Return the (X, Y) coordinate for the center point of the cell that contains the specified text.  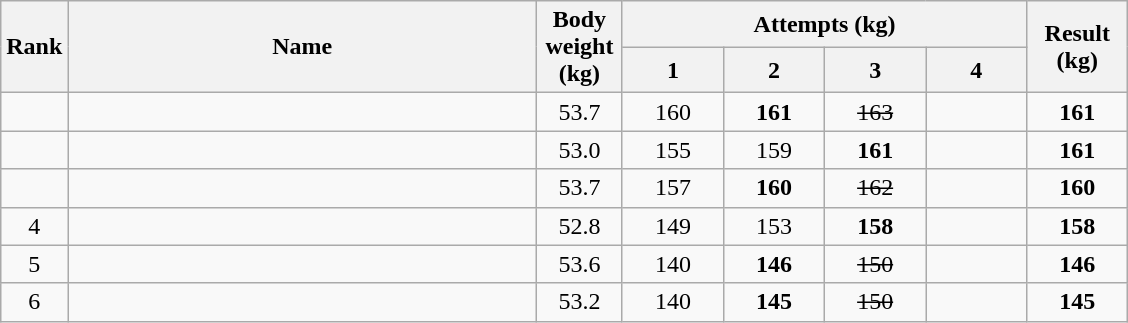
5 (34, 264)
6 (34, 302)
153 (774, 226)
149 (672, 226)
Result (kg) (1078, 47)
163 (876, 112)
53.2 (579, 302)
155 (672, 150)
1 (672, 70)
Rank (34, 47)
Attempts (kg) (824, 24)
Name (302, 47)
2 (774, 70)
Body weight (kg) (579, 47)
52.8 (579, 226)
162 (876, 188)
53.0 (579, 150)
3 (876, 70)
157 (672, 188)
159 (774, 150)
53.6 (579, 264)
